Locate the cell with the specified text and output its (X, Y) center coordinate. 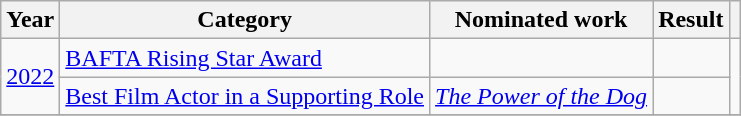
Year (30, 20)
Nominated work (542, 20)
Best Film Actor in a Supporting Role (245, 96)
BAFTA Rising Star Award (245, 58)
2022 (30, 77)
The Power of the Dog (542, 96)
Result (691, 20)
Category (245, 20)
